Identify which cell holds the provided text, then report its [X, Y] central coordinate. 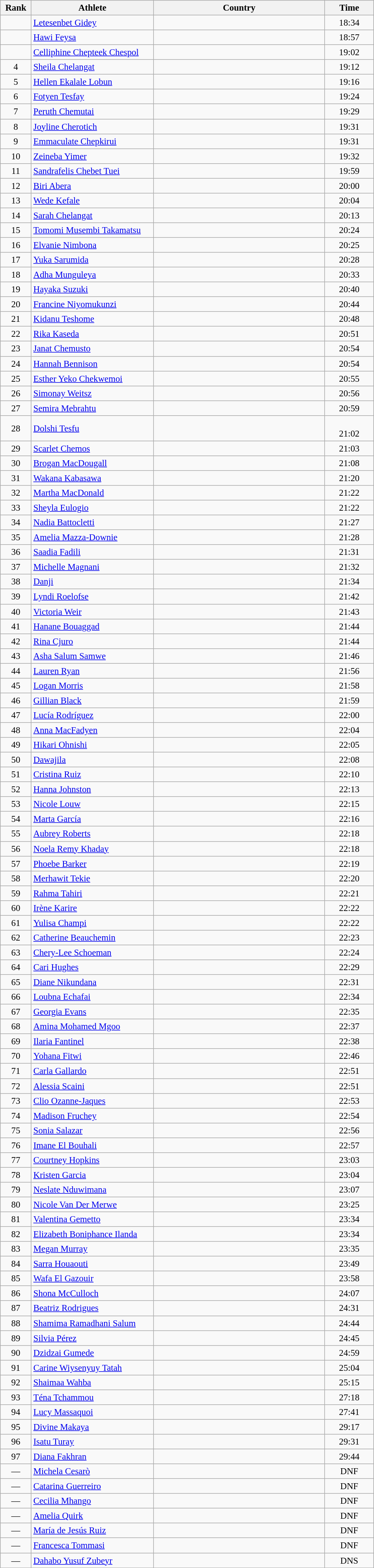
13 [16, 201]
75 [16, 1130]
Peruth Chemutai [92, 112]
Amina Mohamed Mgoo [92, 1027]
59 [16, 893]
22:08 [349, 760]
4 [16, 67]
88 [16, 1323]
Wakana Kabasawa [92, 478]
Chery-Lee Schoeman [92, 952]
23:35 [349, 1249]
48 [16, 730]
Nicole Louw [92, 804]
Irène Karire [92, 908]
Diane Nikundana [92, 982]
Beatriz Rodrigues [92, 1309]
91 [16, 1368]
Victoria Weir [92, 612]
20:28 [349, 260]
Anna MacFadyen [92, 730]
20:25 [349, 245]
18 [16, 275]
58 [16, 878]
87 [16, 1309]
Brogan MacDougall [92, 463]
Hawi Feysa [92, 37]
Nicole Van Der Merwe [92, 1204]
22:04 [349, 730]
33 [16, 508]
Imane El Bouhali [92, 1145]
14 [16, 215]
Wafa El Gazouir [92, 1279]
21:59 [349, 700]
Téna Tchammou [92, 1397]
Shamima Ramadhani Salum [92, 1323]
Divine Makaya [92, 1427]
42 [16, 641]
Biri Abera [92, 186]
22:46 [349, 1057]
Hellen Ekalale Lobun [92, 82]
Wede Kefale [92, 201]
35 [16, 538]
12 [16, 186]
Adha Munguleya [92, 275]
25:15 [349, 1383]
24:07 [349, 1294]
Esther Yeko Chekwemoi [92, 379]
Hanna Johnston [92, 790]
22:00 [349, 715]
Athlete [92, 8]
95 [16, 1427]
20:55 [349, 379]
Danji [92, 582]
20:44 [349, 304]
22:34 [349, 997]
24 [16, 364]
22:23 [349, 938]
21:28 [349, 538]
29:31 [349, 1442]
27:41 [349, 1412]
Loubna Echafai [92, 997]
Hayaka Suzuki [92, 289]
51 [16, 775]
19:24 [349, 97]
19:59 [349, 171]
46 [16, 700]
90 [16, 1353]
Nadia Battocletti [92, 523]
19:29 [349, 112]
38 [16, 582]
23:07 [349, 1190]
18:57 [349, 37]
26 [16, 393]
Sarra Houaouti [92, 1264]
Shona McCulloch [92, 1294]
Dawajila [92, 760]
30 [16, 463]
Courtney Hopkins [92, 1160]
Yuka Sarumida [92, 260]
22:56 [349, 1130]
23:25 [349, 1204]
47 [16, 715]
22:31 [349, 982]
44 [16, 671]
29:17 [349, 1427]
Rina Cjuro [92, 641]
56 [16, 849]
22 [16, 334]
32 [16, 493]
22:15 [349, 804]
60 [16, 908]
85 [16, 1279]
86 [16, 1294]
21:20 [349, 478]
72 [16, 1086]
24:44 [349, 1323]
Shaimaa Wahba [92, 1383]
83 [16, 1249]
Kristen Garcia [92, 1175]
21:58 [349, 686]
50 [16, 760]
Carine Wiysenyuy Tatah [92, 1368]
93 [16, 1397]
5 [16, 82]
20:48 [349, 319]
22:53 [349, 1101]
52 [16, 790]
Silvia Pérez [92, 1338]
43 [16, 656]
19:02 [349, 52]
Celliphine Chepteek Chespol [92, 52]
Lyndi Roelofse [92, 597]
20 [16, 304]
64 [16, 967]
Catherine Beauchemin [92, 938]
74 [16, 1116]
Sheyla Eulogio [92, 508]
Emmaculate Chepkirui [92, 141]
22:20 [349, 878]
Elvanie Nimbona [92, 245]
21 [16, 319]
65 [16, 982]
Merhawit Tekie [92, 878]
Asha Salum Samwe [92, 656]
Michela Cesarò [92, 1471]
23:49 [349, 1264]
Simonay Weitsz [92, 393]
11 [16, 171]
22:19 [349, 864]
22:21 [349, 893]
23:04 [349, 1175]
17 [16, 260]
21:03 [349, 448]
40 [16, 612]
49 [16, 745]
Semira Mebrahtu [92, 408]
Zeineba Yimer [92, 156]
20:56 [349, 393]
23:03 [349, 1160]
21:34 [349, 582]
Time [349, 8]
Rahma Tahiri [92, 893]
24:59 [349, 1353]
Isatu Turay [92, 1442]
22:29 [349, 967]
María de Jesús Ruiz [92, 1531]
Fotyen Tesfay [92, 97]
77 [16, 1160]
37 [16, 567]
66 [16, 997]
Lucía Rodríguez [92, 715]
6 [16, 97]
8 [16, 127]
Madison Fruchey [92, 1116]
21:32 [349, 567]
Neslate Nduwimana [92, 1190]
Lauren Ryan [92, 671]
20:40 [349, 289]
39 [16, 597]
21:02 [349, 428]
19 [16, 289]
Saadia Fadili [92, 552]
Logan Morris [92, 686]
Amelia Quirk [92, 1516]
71 [16, 1071]
63 [16, 952]
23 [16, 349]
Janat Chemusto [92, 349]
36 [16, 552]
69 [16, 1042]
45 [16, 686]
61 [16, 923]
21:56 [349, 671]
54 [16, 819]
Amelia Mazza-Downie [92, 538]
22:24 [349, 952]
Letesenbet Gidey [92, 23]
Country [239, 8]
Dolshi Tesfu [92, 428]
Alessia Scaini [92, 1086]
19:16 [349, 82]
24:31 [349, 1309]
20:24 [349, 230]
29:44 [349, 1457]
Hannah Bennison [92, 364]
25:04 [349, 1368]
79 [16, 1190]
Aubrey Roberts [92, 834]
Megan Murray [92, 1249]
81 [16, 1219]
92 [16, 1383]
Francesca Tommasi [92, 1546]
70 [16, 1057]
21:31 [349, 552]
Rika Kaseda [92, 334]
20:00 [349, 186]
Carla Gallardo [92, 1071]
10 [16, 156]
29 [16, 448]
20:51 [349, 334]
Dahabo Yusuf Zubeyr [92, 1561]
Cari Hughes [92, 967]
Sonia Salazar [92, 1130]
78 [16, 1175]
Rank [16, 8]
Hanane Bouaggad [92, 626]
Francine Niyomukunzi [92, 304]
Clio Ozanne-Jaques [92, 1101]
Yohana Fitwi [92, 1057]
19:32 [349, 156]
Marta García [92, 819]
57 [16, 864]
82 [16, 1234]
7 [16, 112]
53 [16, 804]
76 [16, 1145]
15 [16, 230]
Lucy Massaquoi [92, 1412]
16 [16, 245]
20:04 [349, 201]
21:27 [349, 523]
89 [16, 1338]
Sandrafelis Chebet Tuei [92, 171]
27 [16, 408]
Martha MacDonald [92, 493]
22:13 [349, 790]
20:33 [349, 275]
27:18 [349, 1397]
80 [16, 1204]
Catarina Guerreiro [92, 1486]
97 [16, 1457]
Cecilia Mhango [92, 1501]
Gillian Black [92, 700]
Ilaria Fantinel [92, 1042]
22:35 [349, 1012]
Hikari Ohnishi [92, 745]
Valentina Gemetto [92, 1219]
67 [16, 1012]
20:59 [349, 408]
21:42 [349, 597]
22:10 [349, 775]
62 [16, 938]
Tomomi Musembi Takamatsu [92, 230]
96 [16, 1442]
22:05 [349, 745]
21:43 [349, 612]
19:12 [349, 67]
Sarah Chelangat [92, 215]
22:38 [349, 1042]
Joyline Cherotich [92, 127]
34 [16, 523]
22:37 [349, 1027]
Noela Remy Khaday [92, 849]
22:16 [349, 819]
Cristina Ruiz [92, 775]
41 [16, 626]
Scarlet Chemos [92, 448]
Sheila Chelangat [92, 67]
Elizabeth Boniphance Ilanda [92, 1234]
31 [16, 478]
Phoebe Barker [92, 864]
28 [16, 428]
73 [16, 1101]
24:45 [349, 1338]
20:13 [349, 215]
DNS [349, 1561]
Dzidzai Gumede [92, 1353]
9 [16, 141]
25 [16, 379]
23:58 [349, 1279]
Kidanu Teshome [92, 319]
55 [16, 834]
Georgia Evans [92, 1012]
21:08 [349, 463]
84 [16, 1264]
Diana Fakhran [92, 1457]
68 [16, 1027]
18:34 [349, 23]
94 [16, 1412]
22:57 [349, 1145]
Michelle Magnani [92, 567]
22:54 [349, 1116]
Yulisa Champi [92, 923]
21:46 [349, 656]
